Search for the cell housing the specified text and yield its (X, Y) center coordinate. 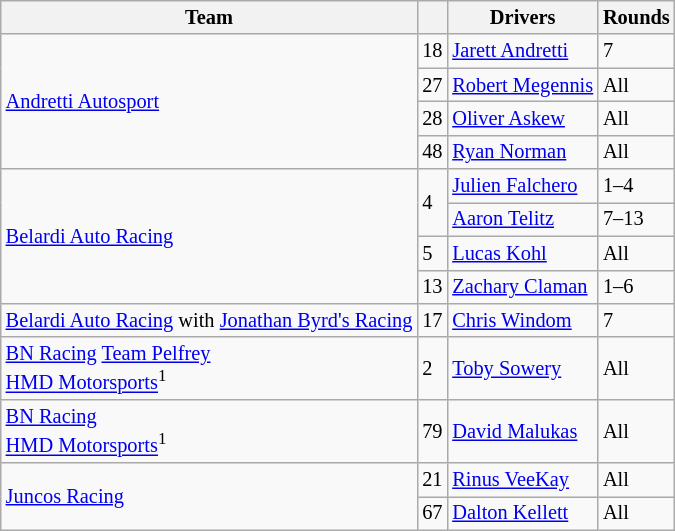
Rinus VeeKay (522, 480)
Juncos Racing (210, 496)
28 (432, 118)
18 (432, 51)
1–4 (636, 186)
Oliver Askew (522, 118)
Belardi Auto Racing (210, 236)
Aaron Telitz (522, 219)
4 (432, 202)
21 (432, 480)
Team (210, 17)
48 (432, 152)
79 (432, 432)
BN Racing Team PelfreyHMD Motorsports1 (210, 368)
David Malukas (522, 432)
Robert Megennis (522, 85)
2 (432, 368)
Chris Windom (522, 320)
Toby Sowery (522, 368)
Ryan Norman (522, 152)
Lucas Kohl (522, 253)
17 (432, 320)
BN RacingHMD Motorsports1 (210, 432)
13 (432, 287)
27 (432, 85)
Drivers (522, 17)
Rounds (636, 17)
1–6 (636, 287)
Jarett Andretti (522, 51)
67 (432, 513)
Belardi Auto Racing with Jonathan Byrd's Racing (210, 320)
5 (432, 253)
Zachary Claman (522, 287)
Andretti Autosport (210, 102)
7–13 (636, 219)
Julien Falchero (522, 186)
Dalton Kellett (522, 513)
